For the text-containing cell, return its midpoint in [x, y] coordinate format. 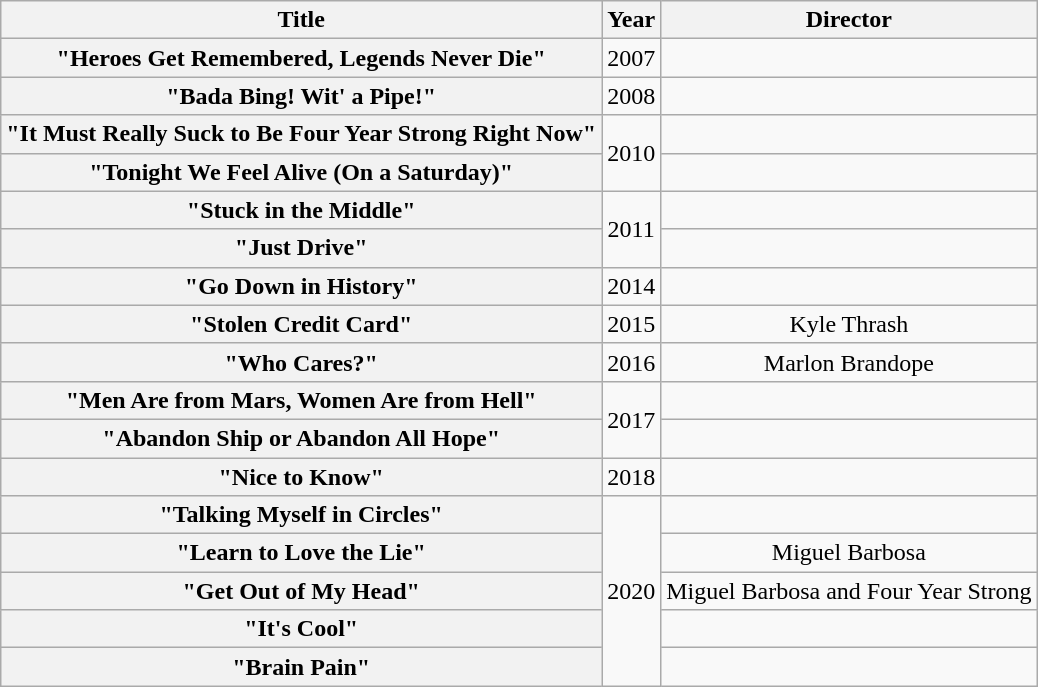
Kyle Thrash [849, 324]
2015 [632, 324]
"Tonight We Feel Alive (On a Saturday)" [302, 172]
"It's Cool" [302, 629]
"It Must Really Suck to Be Four Year Strong Right Now" [302, 134]
2011 [632, 229]
2010 [632, 153]
2008 [632, 96]
Director [849, 20]
2007 [632, 58]
"Heroes Get Remembered, Legends Never Die" [302, 58]
"Learn to Love the Lie" [302, 553]
"Stolen Credit Card" [302, 324]
Marlon Brandope [849, 362]
2014 [632, 286]
Year [632, 20]
"Get Out of My Head" [302, 591]
"Talking Myself in Circles" [302, 515]
"Abandon Ship or Abandon All Hope" [302, 438]
2020 [632, 591]
Miguel Barbosa and Four Year Strong [849, 591]
"Brain Pain" [302, 667]
"Bada Bing! Wit' a Pipe!" [302, 96]
2016 [632, 362]
"Just Drive" [302, 248]
"Men Are from Mars, Women Are from Hell" [302, 400]
"Go Down in History" [302, 286]
Title [302, 20]
2018 [632, 477]
Miguel Barbosa [849, 553]
"Who Cares?" [302, 362]
2017 [632, 419]
"Stuck in the Middle" [302, 210]
"Nice to Know" [302, 477]
